Scan for the cell matching the given text and deliver its [x, y] coordinate at center. 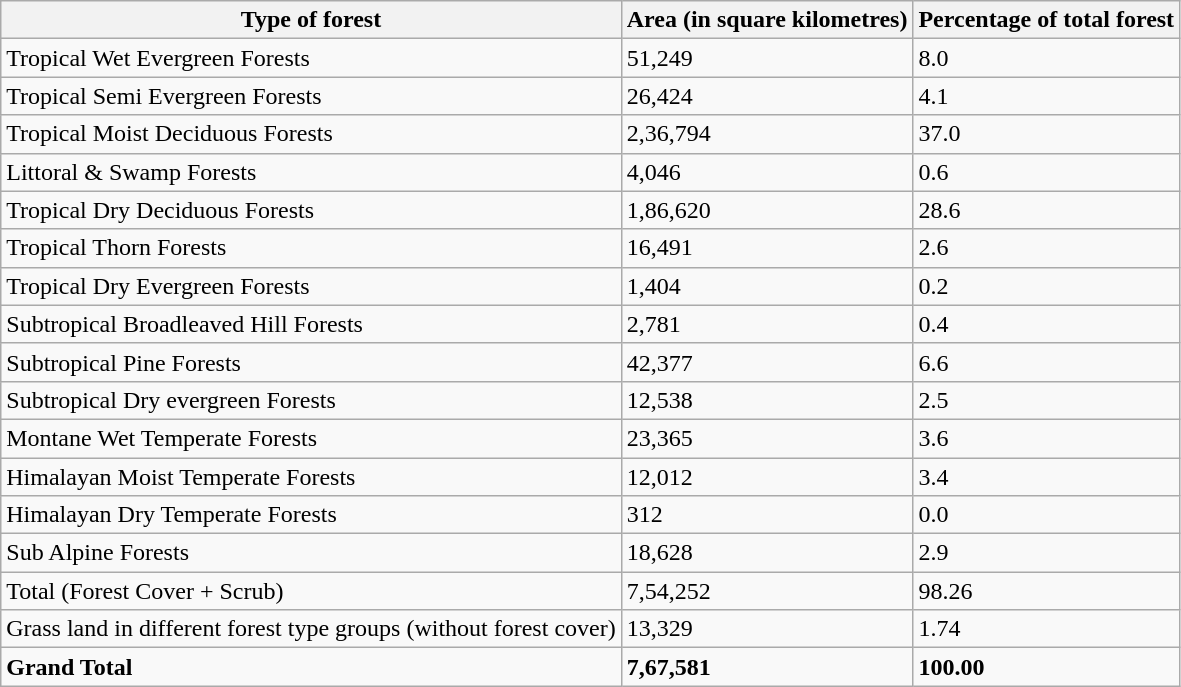
Littoral & Swamp Forests [311, 172]
13,329 [767, 629]
0.6 [1046, 172]
Percentage of total forest [1046, 20]
3.6 [1046, 438]
1,86,620 [767, 210]
Tropical Thorn Forests [311, 248]
Tropical Wet Evergreen Forests [311, 58]
312 [767, 515]
8.0 [1046, 58]
16,491 [767, 248]
1,404 [767, 286]
Subtropical Pine Forests [311, 362]
0.2 [1046, 286]
Tropical Moist Deciduous Forests [311, 134]
2,781 [767, 324]
0.0 [1046, 515]
Grass land in different forest type groups (without forest cover) [311, 629]
51,249 [767, 58]
42,377 [767, 362]
26,424 [767, 96]
Grand Total [311, 667]
Subtropical Dry evergreen Forests [311, 400]
12,012 [767, 477]
28.6 [1046, 210]
12,538 [767, 400]
6.6 [1046, 362]
Total (Forest Cover + Scrub) [311, 591]
100.00 [1046, 667]
3.4 [1046, 477]
Himalayan Moist Temperate Forests [311, 477]
37.0 [1046, 134]
Montane Wet Temperate Forests [311, 438]
4,046 [767, 172]
Sub Alpine Forests [311, 553]
Area (in square kilometres) [767, 20]
0.4 [1046, 324]
Tropical Dry Deciduous Forests [311, 210]
2.6 [1046, 248]
7,67,581 [767, 667]
Tropical Semi Evergreen Forests [311, 96]
98.26 [1046, 591]
7,54,252 [767, 591]
4.1 [1046, 96]
18,628 [767, 553]
1.74 [1046, 629]
2.5 [1046, 400]
Himalayan Dry Temperate Forests [311, 515]
Subtropical Broadleaved Hill Forests [311, 324]
2.9 [1046, 553]
Tropical Dry Evergreen Forests [311, 286]
23,365 [767, 438]
Type of forest [311, 20]
2,36,794 [767, 134]
